Scan for the cell matching the given text and deliver its (X, Y) coordinate at center. 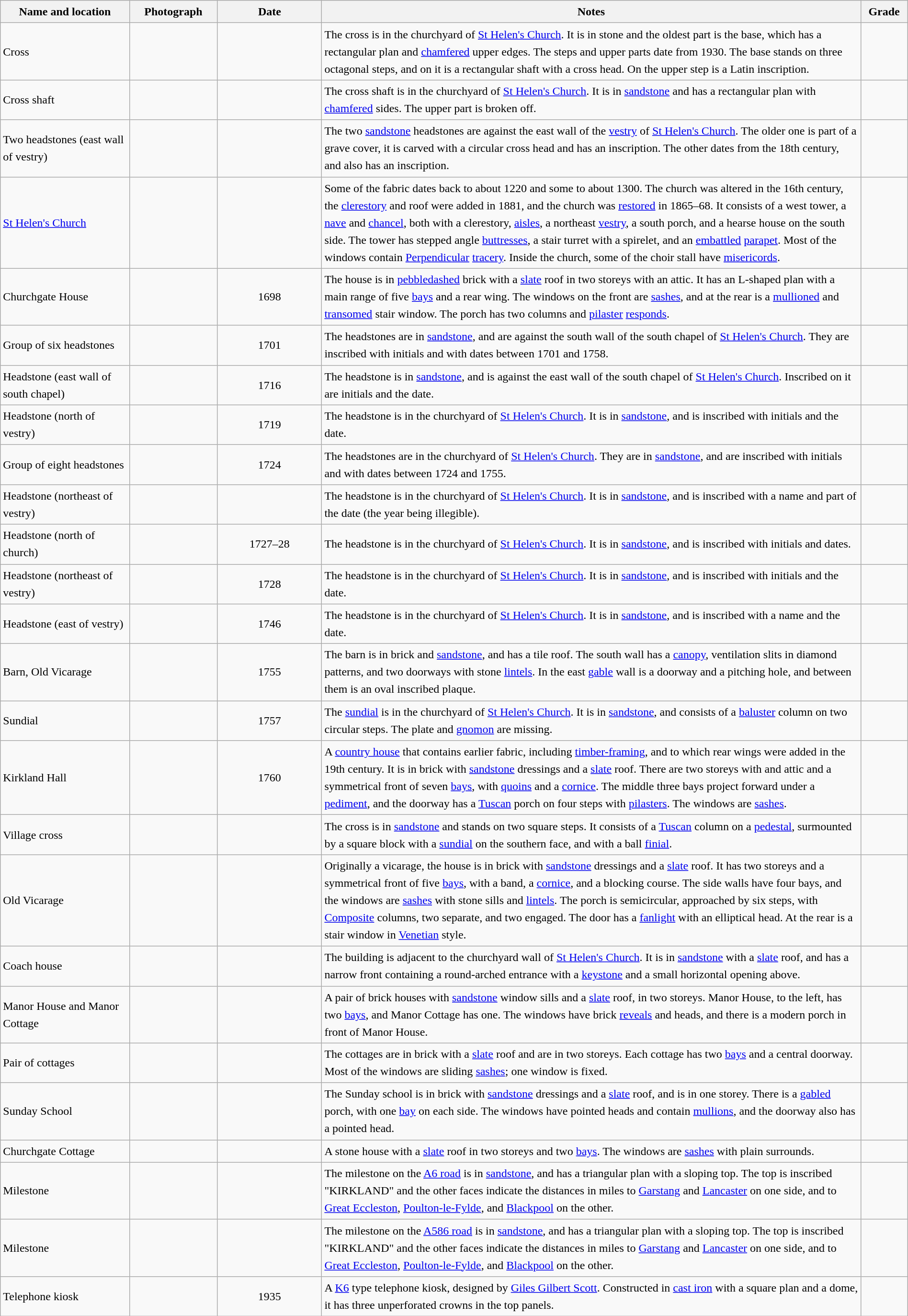
Village cross (65, 835)
The headstone is in the churchyard of St Helen's Church. It is in sandstone, and is inscribed with a name and the date. (591, 624)
1746 (270, 624)
1727–28 (270, 544)
Name and location (65, 11)
Two headstones (east wall of vestry) (65, 149)
Headstone (north of vestry) (65, 424)
Telephone kiosk (65, 1296)
Old Vicarage (65, 901)
Group of six headstones (65, 345)
1757 (270, 721)
Sunday School (65, 1111)
1716 (270, 385)
1698 (270, 297)
Grade (884, 11)
Pair of cottages (65, 1063)
St Helen's Church (65, 222)
Date (270, 11)
1755 (270, 673)
Manor House and Manor Cottage (65, 1015)
Coach house (65, 966)
The headstone is in sandstone, and is against the east wall of the south chapel of St Helen's Church. Inscribed on it are initials and the date. (591, 385)
Barn, Old Vicarage (65, 673)
Photograph (173, 11)
1760 (270, 778)
1701 (270, 345)
1728 (270, 584)
Notes (591, 11)
Cross (65, 52)
Headstone (north of church) (65, 544)
1935 (270, 1296)
Cross shaft (65, 100)
A stone house with a slate roof in two storeys and two bays. The windows are sashes with plain surrounds. (591, 1151)
Headstone (east of vestry) (65, 624)
Sundial (65, 721)
1724 (270, 465)
Kirkland Hall (65, 778)
1719 (270, 424)
Group of eight headstones (65, 465)
Churchgate Cottage (65, 1151)
Churchgate House (65, 297)
Headstone (east wall of south chapel) (65, 385)
The headstone is in the churchyard of St Helen's Church. It is in sandstone, and is inscribed with initials and dates. (591, 544)
